Return [x, y] of the center of cell containing provided text 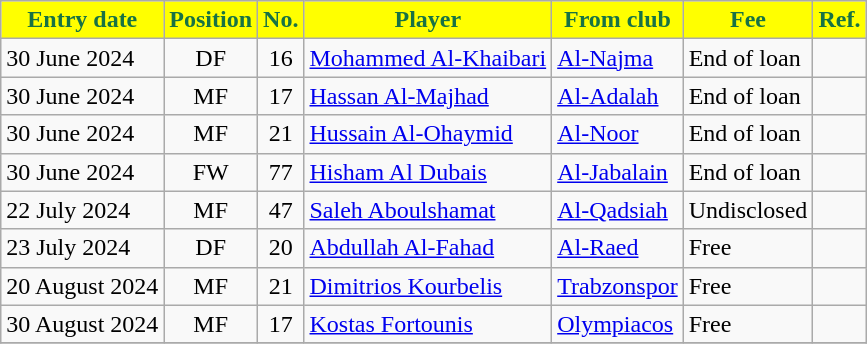
Kostas Fortounis [428, 324]
FW [211, 172]
No. [281, 20]
From club [618, 20]
Hussain Al-Ohaymid [428, 134]
Entry date [82, 20]
Olympiacos [618, 324]
30 August 2024 [82, 324]
20 August 2024 [82, 286]
Al-Adalah [618, 96]
Saleh Aboulshamat [428, 210]
Player [428, 20]
23 July 2024 [82, 248]
Al-Raed [618, 248]
20 [281, 248]
Fee [748, 20]
Al-Najma [618, 58]
Hassan Al-Majhad [428, 96]
Al-Jabalain [618, 172]
Hisham Al Dubais [428, 172]
Al-Noor [618, 134]
Ref. [840, 20]
Al-Qadsiah [618, 210]
47 [281, 210]
Abdullah Al-Fahad [428, 248]
77 [281, 172]
16 [281, 58]
22 July 2024 [82, 210]
Dimitrios Kourbelis [428, 286]
Mohammed Al-Khaibari [428, 58]
Position [211, 20]
Undisclosed [748, 210]
Trabzonspor [618, 286]
